Scan for the cell matching the given text and deliver its [X, Y] coordinate at center. 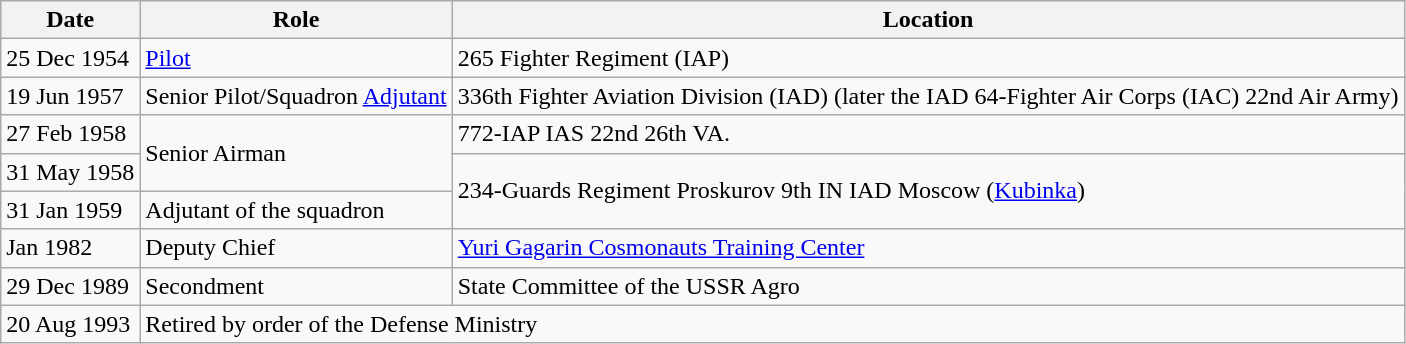
Yuri Gagarin Cosmonauts Training Center [928, 248]
31 May 1958 [70, 172]
Secondment [296, 286]
20 Aug 1993 [70, 324]
234-Guards Regiment Proskurov 9th IN IAD Moscow (Kubinka) [928, 191]
19 Jun 1957 [70, 96]
25 Dec 1954 [70, 58]
29 Dec 1989 [70, 286]
265 Fighter Regiment (IAP) [928, 58]
Pilot [296, 58]
State Committee of the USSR Agro [928, 286]
Role [296, 20]
Senior Pilot/Squadron Adjutant [296, 96]
Retired by order of the Defense Ministry [772, 324]
772-IAP IAS 22nd 26th VA. [928, 134]
336th Fighter Aviation Division (IAD) (later the IAD 64-Fighter Air Corps (IAC) 22nd Air Army) [928, 96]
Date [70, 20]
Senior Airman [296, 153]
Jan 1982 [70, 248]
Adjutant of the squadron [296, 210]
27 Feb 1958 [70, 134]
Location [928, 20]
Deputy Chief [296, 248]
31 Jan 1959 [70, 210]
